For the text-containing cell, return its midpoint in [x, y] coordinate format. 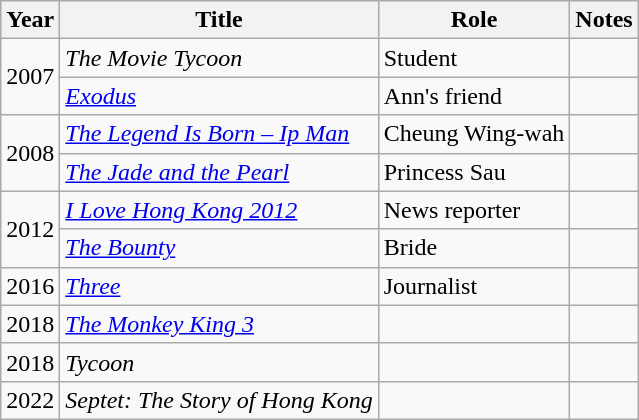
Exodus [219, 96]
Role [474, 20]
2007 [30, 77]
Title [219, 20]
Septet: The Story of Hong Kong [219, 400]
2008 [30, 153]
The Movie Tycoon [219, 58]
2022 [30, 400]
News reporter [474, 210]
The Jade and the Pearl [219, 172]
2012 [30, 229]
Three [219, 286]
Notes [604, 20]
The Legend Is Born – Ip Man [219, 134]
Princess Sau [474, 172]
Cheung Wing-wah [474, 134]
2016 [30, 286]
Bride [474, 248]
Year [30, 20]
Journalist [474, 286]
The Bounty [219, 248]
The Monkey King 3 [219, 324]
Ann's friend [474, 96]
Tycoon [219, 362]
I Love Hong Kong 2012 [219, 210]
Student [474, 58]
